Return [x, y] of the center of cell containing provided text 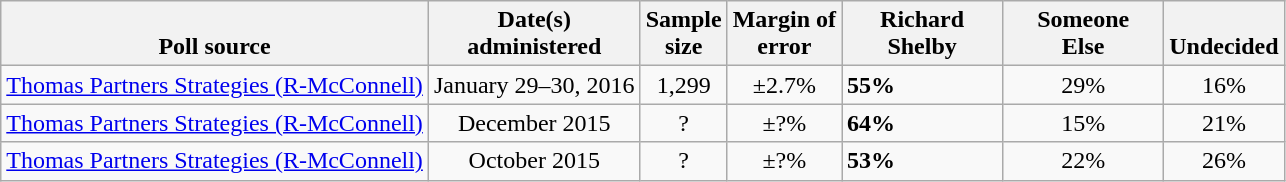
21% [1224, 123]
26% [1224, 161]
Samplesize [684, 34]
16% [1224, 85]
29% [1084, 85]
December 2015 [534, 123]
Poll source [215, 34]
22% [1084, 161]
SomeoneElse [1084, 34]
±2.7% [784, 85]
64% [922, 123]
Date(s)administered [534, 34]
RichardShelby [922, 34]
Undecided [1224, 34]
January 29–30, 2016 [534, 85]
55% [922, 85]
53% [922, 161]
15% [1084, 123]
1,299 [684, 85]
Margin oferror [784, 34]
October 2015 [534, 161]
